Identify which cell holds the provided text, then report its [x, y] central coordinate. 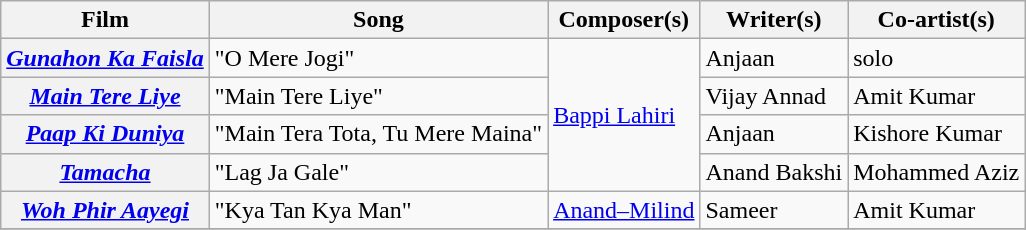
"Lag Ja Gale" [378, 172]
Tamacha [105, 172]
Gunahon Ka Faisla [105, 58]
Main Tere Liye [105, 96]
"Kya Tan Kya Man" [378, 210]
Bappi Lahiri [624, 115]
"Main Tera Tota, Tu Mere Maina" [378, 134]
Paap Ki Duniya [105, 134]
Vijay Annad [774, 96]
"O Mere Jogi" [378, 58]
Film [105, 20]
Writer(s) [774, 20]
Anand–Milind [624, 210]
Sameer [774, 210]
Woh Phir Aayegi [105, 210]
Kishore Kumar [936, 134]
Co-artist(s) [936, 20]
Mohammed Aziz [936, 172]
"Main Tere Liye" [378, 96]
Anand Bakshi [774, 172]
solo [936, 58]
Composer(s) [624, 20]
Song [378, 20]
